From the cell containing the given text, extract its center point as [x, y] coordinate. 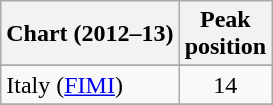
14 [225, 85]
Peakposition [225, 34]
Chart (2012–13) [90, 34]
Italy (FIMI) [90, 85]
